Provide the [x, y] coordinate of the cell's center where the given text is located.  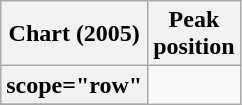
Chart (2005) [74, 34]
Peakposition [194, 34]
scope="row" [74, 85]
